Identify which cell holds the provided text, then report its [X, Y] central coordinate. 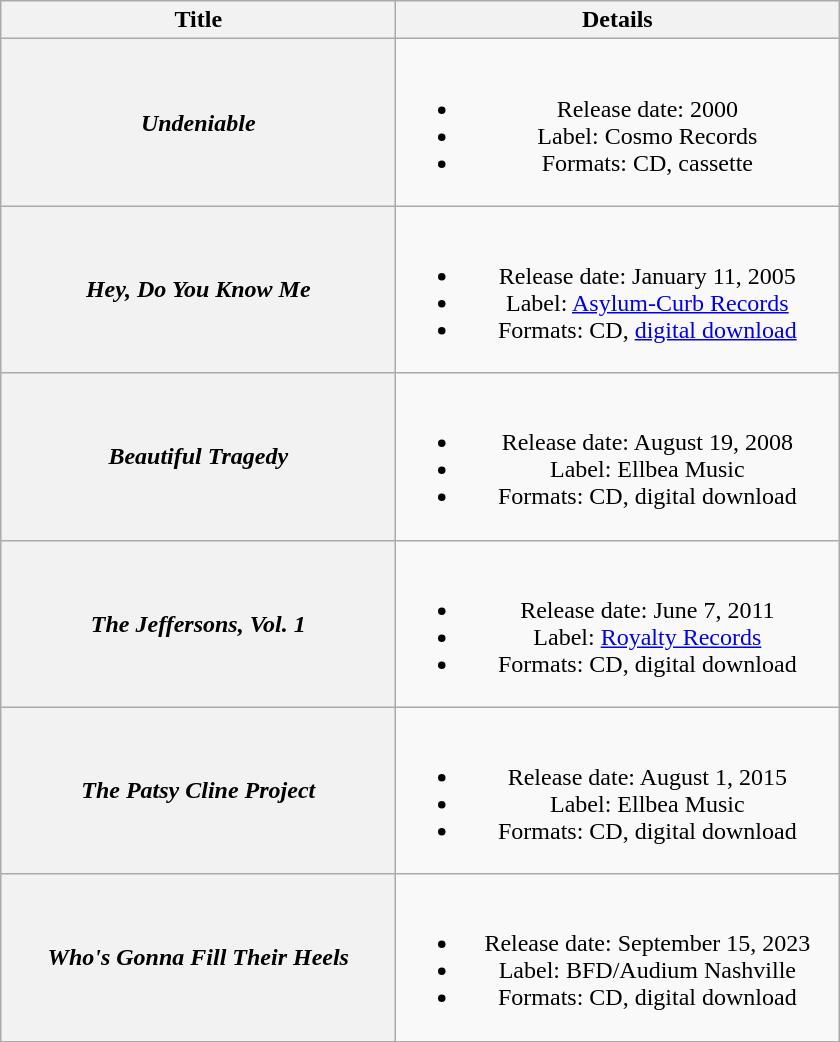
Release date: 2000Label: Cosmo RecordsFormats: CD, cassette [618, 122]
The Patsy Cline Project [198, 790]
The Jeffersons, Vol. 1 [198, 624]
Undeniable [198, 122]
Details [618, 20]
Who's Gonna Fill Their Heels [198, 958]
Release date: August 19, 2008Label: Ellbea MusicFormats: CD, digital download [618, 456]
Hey, Do You Know Me [198, 290]
Release date: August 1, 2015Label: Ellbea MusicFormats: CD, digital download [618, 790]
Title [198, 20]
Release date: June 7, 2011Label: Royalty RecordsFormats: CD, digital download [618, 624]
Release date: January 11, 2005Label: Asylum-Curb RecordsFormats: CD, digital download [618, 290]
Release date: September 15, 2023Label: BFD/Audium NashvilleFormats: CD, digital download [618, 958]
Beautiful Tragedy [198, 456]
